Search for the cell housing the specified text and yield its [x, y] center coordinate. 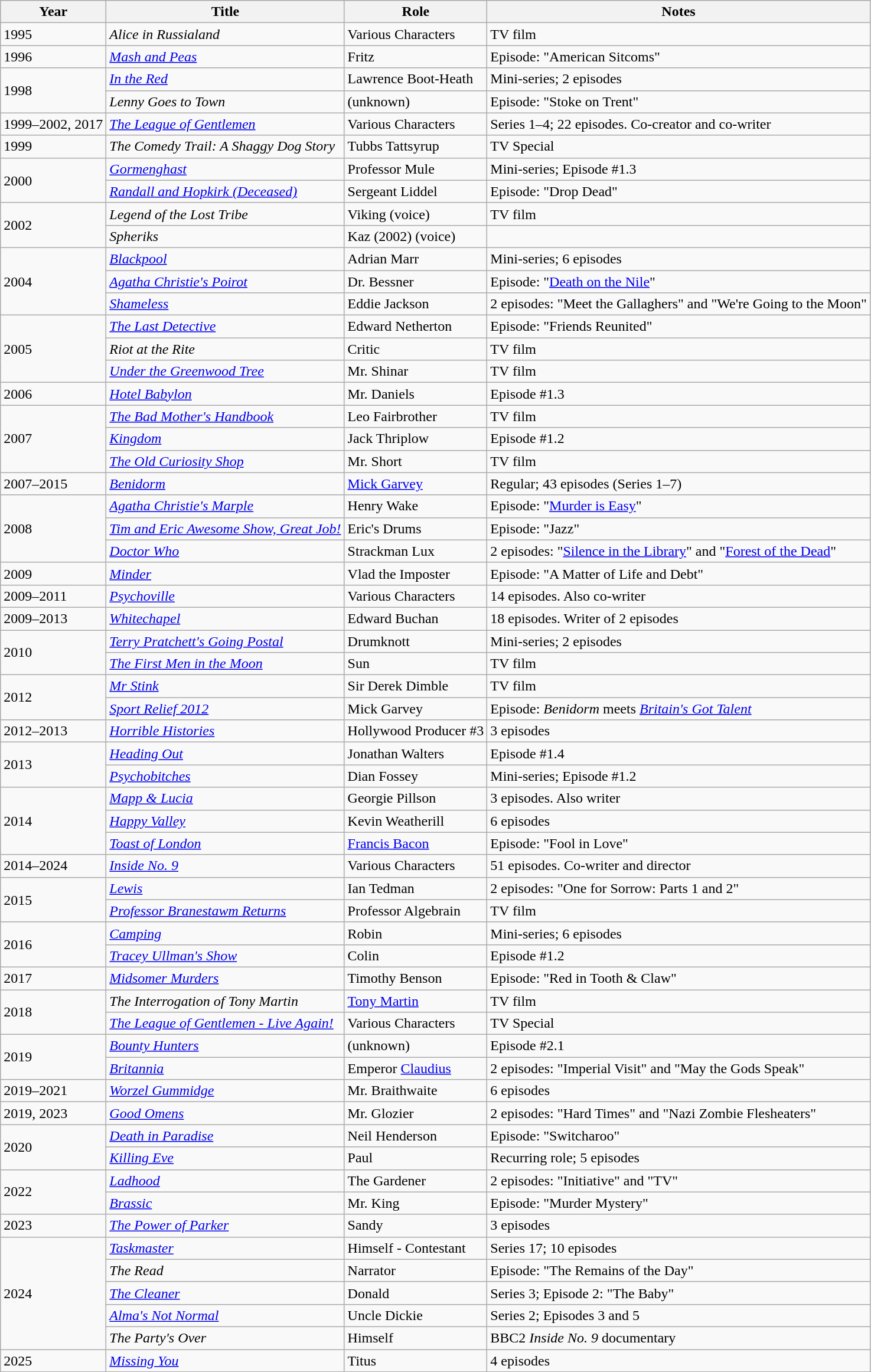
Episode #1.3 [678, 394]
Tony Martin [416, 1001]
Kingdom [226, 439]
Tubbs Tattsyrup [416, 146]
Critic [416, 349]
2016 [53, 944]
Mini-series; Episode #1.2 [678, 776]
Timothy Benson [416, 978]
2004 [53, 281]
Year [53, 12]
Psychobitches [226, 776]
Mini-series; Episode #1.3 [678, 169]
Notes [678, 12]
Episode #2.1 [678, 1046]
The League of Gentlemen - Live Again! [226, 1024]
Gormenghast [226, 169]
2023 [53, 1226]
In the Red [226, 79]
2 episodes: "Silence in the Library" and "Forest of the Dead" [678, 551]
Viking (voice) [416, 214]
Sun [416, 664]
Role [416, 12]
Professor Branestawm Returns [226, 911]
Colin [416, 956]
2012 [53, 698]
Britannia [226, 1068]
Mr. King [416, 1203]
Mr. Short [416, 461]
Narrator [416, 1270]
Under the Greenwood Tree [226, 371]
2006 [53, 394]
Horrible Histories [226, 731]
2 episodes: "Meet the Gallaghers" and "We're Going to the Moon" [678, 304]
The Party's Over [226, 1338]
Killing Eve [226, 1158]
Series 2; Episodes 3 and 5 [678, 1315]
Shameless [226, 304]
Doctor Who [226, 551]
Series 3; Episode 2: "The Baby" [678, 1293]
Inside No. 9 [226, 866]
Episode: "The Remains of the Day" [678, 1270]
Spheriks [226, 236]
Georgie Pillson [416, 799]
2025 [53, 1360]
2014 [53, 821]
Donald [416, 1293]
2020 [53, 1147]
Title [226, 12]
2 episodes: "One for Sorrow: Parts 1 and 2" [678, 888]
The Power of Parker [226, 1226]
The Bad Mother's Handbook [226, 416]
Legend of the Lost Tribe [226, 214]
Episode: "Drop Dead" [678, 191]
Titus [416, 1360]
Episode: "Murder is Easy" [678, 506]
Francis Bacon [416, 843]
Episode: "Murder Mystery" [678, 1203]
Dr. Bessner [416, 282]
Kaz (2002) (voice) [416, 236]
Drumknott [416, 641]
Hollywood Producer #3 [416, 731]
Vlad the Imposter [416, 573]
Bounty Hunters [226, 1046]
Agatha Christie's Marple [226, 506]
Robin [416, 933]
Episode: "Fool in Love" [678, 843]
2012–2013 [53, 731]
Neil Henderson [416, 1136]
Himself [416, 1338]
2000 [53, 180]
2015 [53, 900]
Sport Relief 2012 [226, 709]
Recurring role; 5 episodes [678, 1158]
Taskmaster [226, 1248]
3 episodes. Also writer [678, 799]
Alice in Russialand [226, 34]
Jonathan Walters [416, 754]
Strackman Lux [416, 551]
Edward Buchan [416, 618]
2019 [53, 1057]
Kevin Weatherill [416, 821]
Eddie Jackson [416, 304]
Paul [416, 1158]
Edward Netherton [416, 327]
Ian Tedman [416, 888]
Episode: "Death on the Nile" [678, 282]
Riot at the Rite [226, 349]
Mash and Peas [226, 57]
Brassic [226, 1203]
Uncle Dickie [416, 1315]
Good Omens [226, 1113]
The Gardener [416, 1181]
Worzel Gummidge [226, 1091]
2002 [53, 225]
Adrian Marr [416, 259]
BBC2 Inside No. 9 documentary [678, 1338]
Happy Valley [226, 821]
Mr. Glozier [416, 1113]
18 episodes. Writer of 2 episodes [678, 618]
Regular; 43 episodes (Series 1–7) [678, 484]
Mr Stink [226, 686]
The League of Gentlemen [226, 124]
Whitechapel [226, 618]
1999 [53, 146]
Benidorm [226, 484]
Sandy [416, 1226]
Lawrence Boot-Heath [416, 79]
2017 [53, 978]
Episode: "Stoke on Trent" [678, 102]
2 episodes: "Imperial Visit" and "May the Gods Speak" [678, 1068]
Blackpool [226, 259]
2014–2024 [53, 866]
Heading Out [226, 754]
2007 [53, 439]
Episode #1.4 [678, 754]
Professor Mule [416, 169]
Himself - Contestant [416, 1248]
Lenny Goes to Town [226, 102]
4 episodes [678, 1360]
2024 [53, 1293]
Episode: "Red in Tooth & Claw" [678, 978]
The Interrogation of Tony Martin [226, 1001]
Series 1–4; 22 episodes. Co-creator and co-writer [678, 124]
Psychoville [226, 596]
Agatha Christie's Poirot [226, 282]
2022 [53, 1192]
Henry Wake [416, 506]
Minder [226, 573]
Episode: "Jazz" [678, 529]
2009 [53, 573]
Mr. Daniels [416, 394]
Hotel Babylon [226, 394]
2009–2013 [53, 618]
1999–2002, 2017 [53, 124]
The Cleaner [226, 1293]
Dian Fossey [416, 776]
Lewis [226, 888]
Episode: "Switcharoo" [678, 1136]
Episode: "A Matter of Life and Debt" [678, 573]
2007–2015 [53, 484]
1995 [53, 34]
Leo Fairbrother [416, 416]
Mr. Shinar [416, 371]
The Comedy Trail: A Shaggy Dog Story [226, 146]
Series 17; 10 episodes [678, 1248]
Sir Derek Dimble [416, 686]
2018 [53, 1012]
Tracey Ullman's Show [226, 956]
Alma's Not Normal [226, 1315]
Camping [226, 933]
2010 [53, 652]
Episode: "American Sitcoms" [678, 57]
Midsomer Murders [226, 978]
Death in Paradise [226, 1136]
The Read [226, 1270]
Mr. Braithwaite [416, 1091]
Professor Algebrain [416, 911]
Terry Pratchett's Going Postal [226, 641]
2009–2011 [53, 596]
Tim and Eric Awesome Show, Great Job! [226, 529]
Missing You [226, 1360]
1998 [53, 90]
Emperor Claudius [416, 1068]
2019, 2023 [53, 1113]
2008 [53, 529]
Episode: Benidorm meets Britain's Got Talent [678, 709]
The Last Detective [226, 327]
Randall and Hopkirk (Deceased) [226, 191]
The Old Curiosity Shop [226, 461]
2005 [53, 349]
14 episodes. Also co-writer [678, 596]
Mapp & Lucia [226, 799]
Jack Thriplow [416, 439]
Eric's Drums [416, 529]
1996 [53, 57]
Ladhood [226, 1181]
Episode: "Friends Reunited" [678, 327]
51 episodes. Co-writer and director [678, 866]
The First Men in the Moon [226, 664]
Fritz [416, 57]
2 episodes: "Hard Times" and "Nazi Zombie Flesheaters" [678, 1113]
Toast of London [226, 843]
2019–2021 [53, 1091]
2013 [53, 765]
2 episodes: "Initiative" and "TV" [678, 1181]
Sergeant Liddel [416, 191]
